Provide the (X, Y) coordinate of the cell's center where the given text is located.  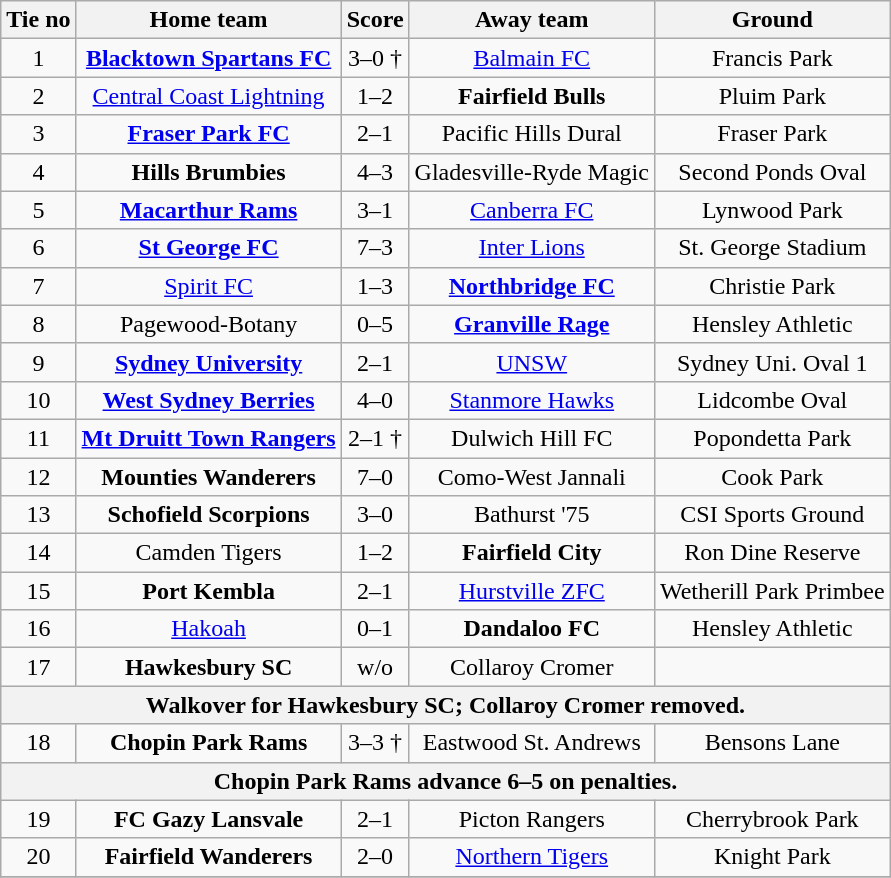
Central Coast Lightning (208, 96)
w/o (375, 667)
3–0 † (375, 58)
7 (38, 286)
Fairfield Bulls (532, 96)
2 (38, 96)
Blacktown Spartans FC (208, 58)
Pagewood-Botany (208, 324)
6 (38, 248)
16 (38, 629)
11 (38, 438)
4 (38, 172)
Como-West Jannali (532, 477)
Camden Tigers (208, 553)
Pluim Park (772, 96)
Ground (772, 20)
14 (38, 553)
Bensons Lane (772, 743)
2–0 (375, 857)
Tie no (38, 20)
St George FC (208, 248)
4–0 (375, 400)
Sydney Uni. Oval 1 (772, 362)
19 (38, 819)
Collaroy Cromer (532, 667)
13 (38, 515)
7–3 (375, 248)
7–0 (375, 477)
3 (38, 134)
17 (38, 667)
Mt Druitt Town Rangers (208, 438)
9 (38, 362)
Port Kembla (208, 591)
Fraser Park FC (208, 134)
Schofield Scorpions (208, 515)
Eastwood St. Andrews (532, 743)
Hakoah (208, 629)
3–3 † (375, 743)
Picton Rangers (532, 819)
Francis Park (772, 58)
15 (38, 591)
Popondetta Park (772, 438)
1 (38, 58)
12 (38, 477)
Pacific Hills Dural (532, 134)
Lynwood Park (772, 210)
Ron Dine Reserve (772, 553)
Knight Park (772, 857)
West Sydney Berries (208, 400)
Spirit FC (208, 286)
Wetherill Park Primbee (772, 591)
Bathurst '75 (532, 515)
Fraser Park (772, 134)
Chopin Park Rams (208, 743)
Sydney University (208, 362)
3–0 (375, 515)
Chopin Park Rams advance 6–5 on penalties. (446, 781)
Walkover for Hawkesbury SC; Collaroy Cromer removed. (446, 705)
Canberra FC (532, 210)
Fairfield City (532, 553)
8 (38, 324)
0–1 (375, 629)
UNSW (532, 362)
Macarthur Rams (208, 210)
Granville Rage (532, 324)
Northbridge FC (532, 286)
Hills Brumbies (208, 172)
10 (38, 400)
20 (38, 857)
St. George Stadium (772, 248)
18 (38, 743)
4–3 (375, 172)
Balmain FC (532, 58)
Cook Park (772, 477)
Mounties Wanderers (208, 477)
Away team (532, 20)
Hawkesbury SC (208, 667)
Northern Tigers (532, 857)
CSI Sports Ground (772, 515)
FC Gazy Lansvale (208, 819)
0–5 (375, 324)
3–1 (375, 210)
Hurstville ZFC (532, 591)
Stanmore Hawks (532, 400)
Cherrybrook Park (772, 819)
Lidcombe Oval (772, 400)
Dandaloo FC (532, 629)
2–1 † (375, 438)
Score (375, 20)
5 (38, 210)
Gladesville-Ryde Magic (532, 172)
Fairfield Wanderers (208, 857)
1–3 (375, 286)
Inter Lions (532, 248)
Second Ponds Oval (772, 172)
Dulwich Hill FC (532, 438)
Christie Park (772, 286)
Home team (208, 20)
